Locate the cell with the specified text and output its (x, y) center coordinate. 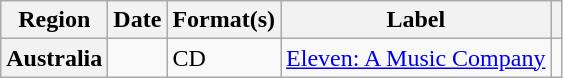
Label (416, 20)
Eleven: A Music Company (416, 58)
Region (54, 20)
Format(s) (224, 20)
CD (224, 58)
Date (138, 20)
Australia (54, 58)
